Pinpoint the cell where the given text exists, returning its (X, Y) midpoint coordinate. 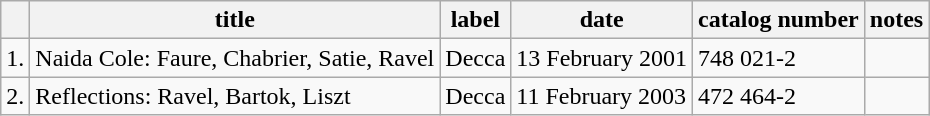
Reflections: Ravel, Bartok, Liszt (235, 96)
13 February 2001 (602, 58)
title (235, 20)
date (602, 20)
2. (16, 96)
label (476, 20)
1. (16, 58)
catalog number (779, 20)
11 February 2003 (602, 96)
472 464-2 (779, 96)
748 021-2 (779, 58)
notes (896, 20)
Naida Cole: Faure, Chabrier, Satie, Ravel (235, 58)
